For the text-containing cell, return its midpoint in [X, Y] coordinate format. 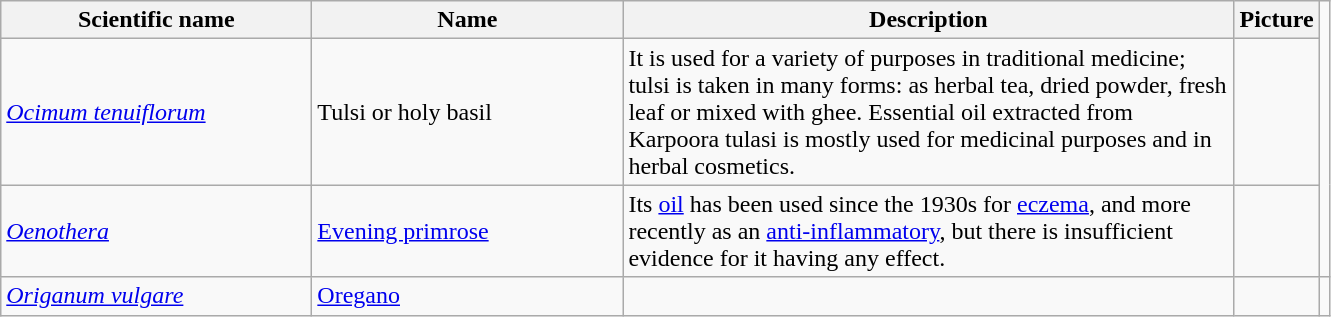
Name [468, 20]
Description [928, 20]
Scientific name [156, 20]
Evening primrose [468, 231]
Oenothera [156, 231]
Ocimum tenuiflorum [156, 112]
Oregano [468, 296]
Origanum vulgare [156, 296]
Picture [1276, 20]
Tulsi or holy basil [468, 112]
